Search for the cell housing the specified text and yield its [x, y] center coordinate. 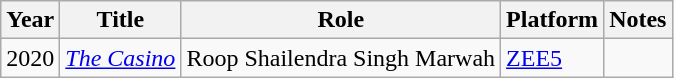
Year [30, 20]
2020 [30, 58]
Notes [638, 20]
Role [341, 20]
Platform [552, 20]
Title [120, 20]
ZEE5 [552, 58]
The Casino [120, 58]
Roop Shailendra Singh Marwah [341, 58]
